Scan for the cell matching the given text and deliver its [X, Y] coordinate at center. 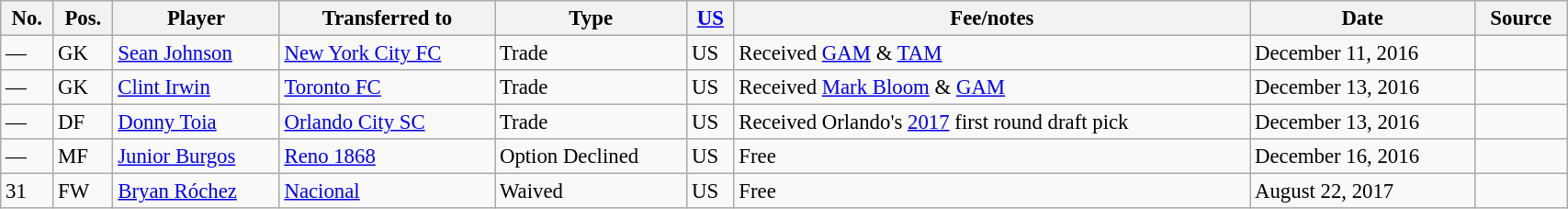
Sean Johnson [197, 53]
Player [197, 18]
Orlando City SC [387, 122]
December 16, 2016 [1363, 157]
MF [83, 157]
Option Declined [592, 157]
Donny Toia [197, 122]
31 [28, 192]
Bryan Róchez [197, 192]
Date [1363, 18]
December 11, 2016 [1363, 53]
Received GAM & TAM [992, 53]
FW [83, 192]
Waived [592, 192]
Pos. [83, 18]
Transferred to [387, 18]
Received Mark Bloom & GAM [992, 87]
Received Orlando's 2017 first round draft pick [992, 122]
Reno 1868 [387, 157]
Toronto FC [387, 87]
August 22, 2017 [1363, 192]
Source [1521, 18]
No. [28, 18]
Type [592, 18]
New York City FC [387, 53]
Junior Burgos [197, 157]
DF [83, 122]
Fee/notes [992, 18]
Clint Irwin [197, 87]
Nacional [387, 192]
